Determine the [x, y] coordinate at the center of the cell enclosing the given text.  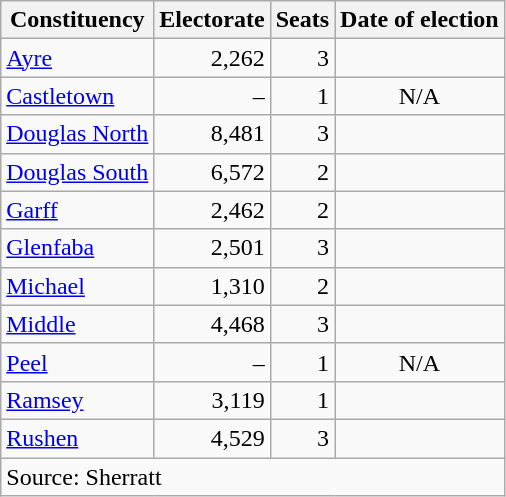
Glenfaba [78, 248]
Peel [78, 362]
Date of election [420, 20]
1,310 [212, 286]
Constituency [78, 20]
Castletown [78, 96]
4,529 [212, 438]
Seats [302, 20]
Douglas South [78, 172]
Ayre [78, 58]
Ramsey [78, 400]
2,462 [212, 210]
Electorate [212, 20]
6,572 [212, 172]
Garff [78, 210]
Source: Sherratt [252, 477]
Middle [78, 324]
Michael [78, 286]
2,262 [212, 58]
Douglas North [78, 134]
8,481 [212, 134]
2,501 [212, 248]
3,119 [212, 400]
Rushen [78, 438]
4,468 [212, 324]
